Return the (x, y) coordinate for the center point of the cell that contains the specified text.  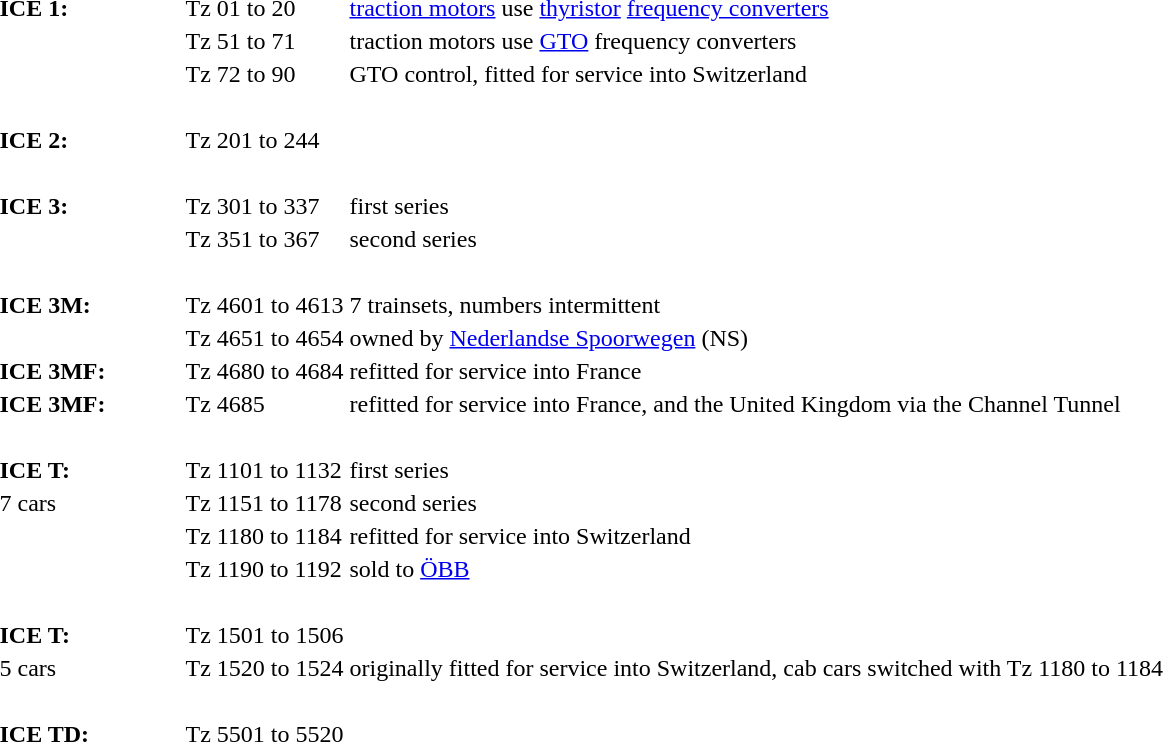
Tz 1180 to 1184 (264, 536)
Tz 4601 to 4613 (264, 305)
Tz 51 to 71 (264, 41)
Tz 1520 to 1524 (264, 668)
Tz 1190 to 1192 (264, 569)
Tz 4680 to 4684 (264, 371)
Tz 1101 to 1132 (264, 470)
Tz 301 to 337 (264, 206)
Tz 1501 to 1506 (264, 635)
Tz 1151 to 1178 (264, 503)
Tz 4685 (264, 404)
Tz 201 to 244 (264, 140)
Tz 4651 to 4654 (264, 338)
Tz 351 to 367 (264, 239)
Tz 72 to 90 (264, 74)
